Output the [X, Y] coordinate of the center of the cell containing the given text.  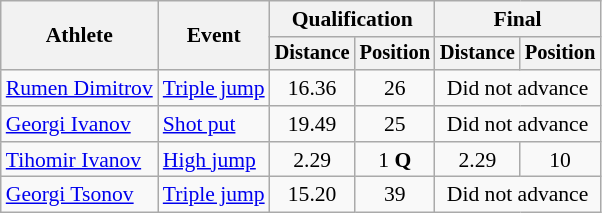
1 Q [395, 160]
Shot put [214, 124]
Georgi Ivanov [80, 124]
Athlete [80, 36]
Georgi Tsonov [80, 195]
Event [214, 36]
10 [560, 160]
High jump [214, 160]
39 [395, 195]
15.20 [312, 195]
Rumen Dimitrov [80, 88]
Qualification [352, 19]
16.36 [312, 88]
26 [395, 88]
25 [395, 124]
Final [518, 19]
Tihomir Ivanov [80, 160]
19.49 [312, 124]
